Identify which cell holds the provided text, then report its [X, Y] central coordinate. 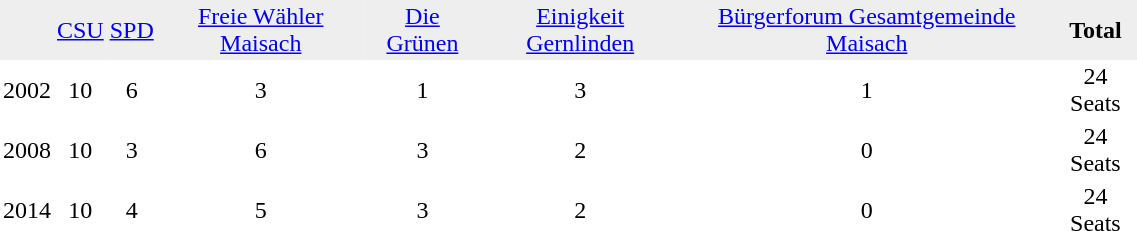
2002 [27, 90]
Freie Wähler Maisach [261, 30]
Die Grünen [422, 30]
Total [1095, 30]
SPD [132, 30]
0 [866, 150]
CSU [80, 30]
Bürgerforum Gesamtgemeinde Maisach [866, 30]
2 [580, 150]
2008 [27, 150]
Einigkeit Gernlinden [580, 30]
